Scan for the cell matching the given text and deliver its (x, y) coordinate at center. 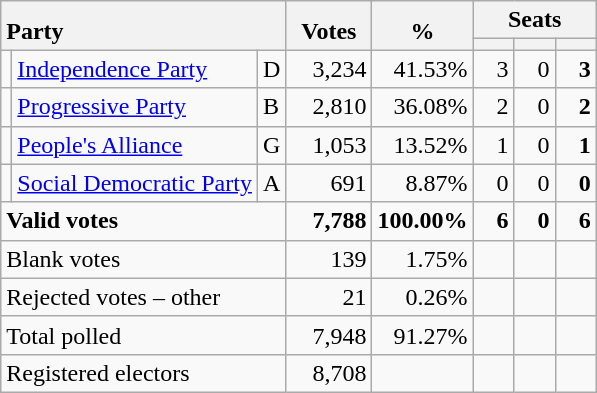
Independence Party (135, 69)
36.08% (422, 107)
G (271, 145)
Progressive Party (135, 107)
Seats (534, 20)
7,788 (329, 221)
% (422, 26)
139 (329, 259)
D (271, 69)
41.53% (422, 69)
Registered electors (144, 373)
1,053 (329, 145)
8,708 (329, 373)
8.87% (422, 183)
B (271, 107)
1.75% (422, 259)
0.26% (422, 297)
691 (329, 183)
91.27% (422, 335)
13.52% (422, 145)
7,948 (329, 335)
100.00% (422, 221)
Social Democratic Party (135, 183)
Total polled (144, 335)
2,810 (329, 107)
Valid votes (144, 221)
3,234 (329, 69)
Rejected votes – other (144, 297)
People's Alliance (135, 145)
Party (144, 26)
Votes (329, 26)
A (271, 183)
Blank votes (144, 259)
21 (329, 297)
